For the text-containing cell, return its midpoint in (X, Y) coordinate format. 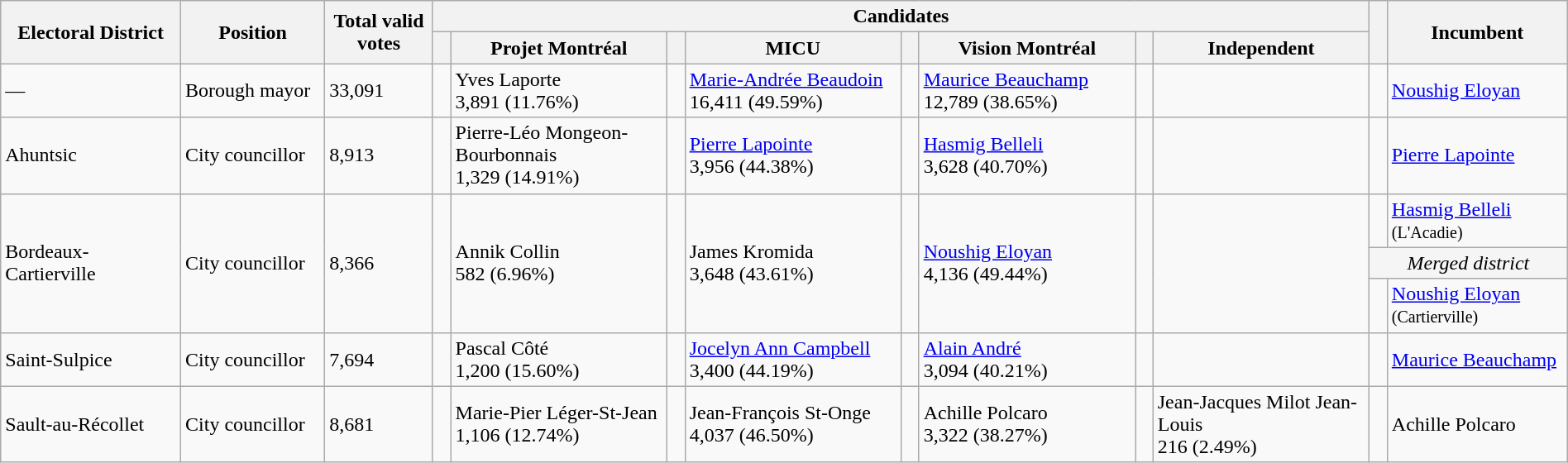
33,091 (379, 91)
8,913 (379, 155)
Noushig Eloyan4,136 (49.44%) (1027, 263)
Incumbent (1477, 32)
Position (253, 32)
Pascal Côté1,200 (15.60%) (559, 359)
7,694 (379, 359)
Noushig Eloyan(Cartierville) (1477, 306)
Ahuntsic (91, 155)
Achille Polcaro (1477, 424)
8,681 (379, 424)
Total valid votes (379, 32)
Marie-Pier Léger-St-Jean1,106 (12.74%) (559, 424)
Bordeaux-Cartierville (91, 263)
MICU (792, 48)
Independent (1260, 48)
Annik Collin582 (6.96%) (559, 263)
Achille Polcaro3,322 (38.27%) (1027, 424)
Pierre Lapointe3,956 (44.38%) (792, 155)
Vision Montréal (1027, 48)
Jean-François St-Onge4,037 (46.50%) (792, 424)
James Kromida3,648 (43.61%) (792, 263)
— (91, 91)
Saint-Sulpice (91, 359)
Merged district (1469, 263)
Maurice Beauchamp (1477, 359)
Marie-Andrée Beaudoin16,411 (49.59%) (792, 91)
Noushig Eloyan (1477, 91)
Pierre Lapointe (1477, 155)
Candidates (901, 17)
Alain André3,094 (40.21%) (1027, 359)
Jocelyn Ann Campbell3,400 (44.19%) (792, 359)
8,366 (379, 263)
Electoral District (91, 32)
Jean-Jacques Milot Jean-Louis216 (2.49%) (1260, 424)
Maurice Beauchamp12,789 (38.65%) (1027, 91)
Projet Montréal (559, 48)
Sault-au-Récollet (91, 424)
Borough mayor (253, 91)
Hasmig Belleli(L'Acadie) (1477, 220)
Hasmig Belleli3,628 (40.70%) (1027, 155)
Yves Laporte3,891 (11.76%) (559, 91)
Pierre-Léo Mongeon-Bourbonnais1,329 (14.91%) (559, 155)
